Scan for the cell matching the given text and deliver its [x, y] coordinate at center. 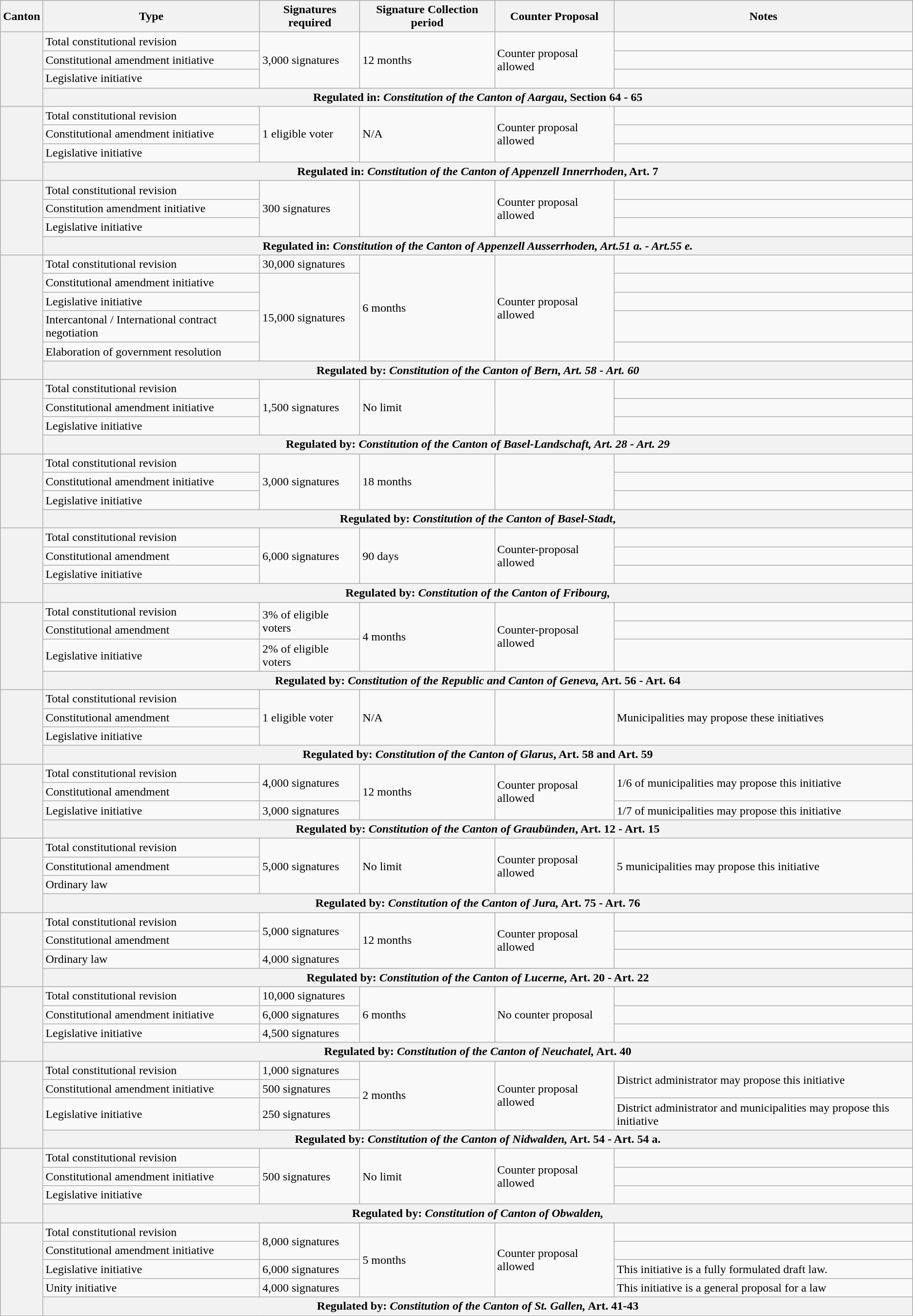
Regulated by: Constitution of the Canton of Lucerne, Art. 20 - Art. 22 [478, 977]
District administrator and municipalities may propose this initiative [763, 1114]
This initiative is a general proposal for a law [763, 1288]
Signature Collection period [427, 17]
300 signatures [309, 208]
Regulated by: Constitution of the Canton of Basel-Landschaft, Art. 28 - Art. 29 [478, 444]
Regulated by: Constitution of the Canton of Glarus, Art. 58 and Art. 59 [478, 755]
250 signatures [309, 1114]
Unity initiative [151, 1288]
8,000 signatures [309, 1241]
Regulated by: Constitution of the Canton of Basel-Stadt, [478, 518]
Municipalities may propose these initiatives [763, 718]
Signatures required [309, 17]
Regulated by: Constitution of the Canton of Jura, Art. 75 - Art. 76 [478, 903]
Regulated by: Constitution of the Canton of Bern, Art. 58 - Art. 60 [478, 370]
1,500 signatures [309, 407]
Regulated in: Constitution of the Canton of Appenzell Innerrhoden, Art. 7 [478, 171]
Notes [763, 17]
15,000 signatures [309, 317]
Regulated in: Constitution of the Canton of Appenzell Ausserrhoden, Art.51 a. - Art.55 e. [478, 245]
Elaboration of government resolution [151, 352]
30,000 signatures [309, 264]
District administrator may propose this initiative [763, 1079]
1/7 of municipalities may propose this initiative [763, 810]
Type [151, 17]
4 months [427, 637]
Constitution amendment initiative [151, 208]
Regulated by: Constitution of the Canton of Neuchatel, Art. 40 [478, 1052]
Regulated by: Constitution of the Republic and Canton of Geneva, Art. 56 - Art. 64 [478, 680]
Regulated by: Constitution of the Canton of Nidwalden, Art. 54 - Art. 54 a. [478, 1139]
Regulated by: Constitution of the Canton of Fribourg, [478, 593]
This initiative is a fully formulated draft law. [763, 1269]
10,000 signatures [309, 996]
Intercantonal / International contract negotiation [151, 327]
1/6 of municipalities may propose this initiative [763, 782]
1,000 signatures [309, 1070]
Regulated by: Constitution of Canton of Obwalden, [478, 1214]
Regulated in: Constitution of the Canton of Aargau, Section 64 - 65 [478, 97]
3% of eligible voters [309, 621]
5 municipalities may propose this initiative [763, 866]
Counter Proposal [554, 17]
18 months [427, 481]
No counter proposal [554, 1015]
Canton [21, 17]
Regulated by: Constitution of the Canton of Graubünden, Art. 12 - Art. 15 [478, 829]
2 months [427, 1096]
Regulated by: Constitution of the Canton of St. Gallen, Art. 41-43 [478, 1306]
5 months [427, 1260]
90 days [427, 556]
2% of eligible voters [309, 656]
4,500 signatures [309, 1033]
